Provide the (x, y) coordinate of the cell's center where the given text is located.  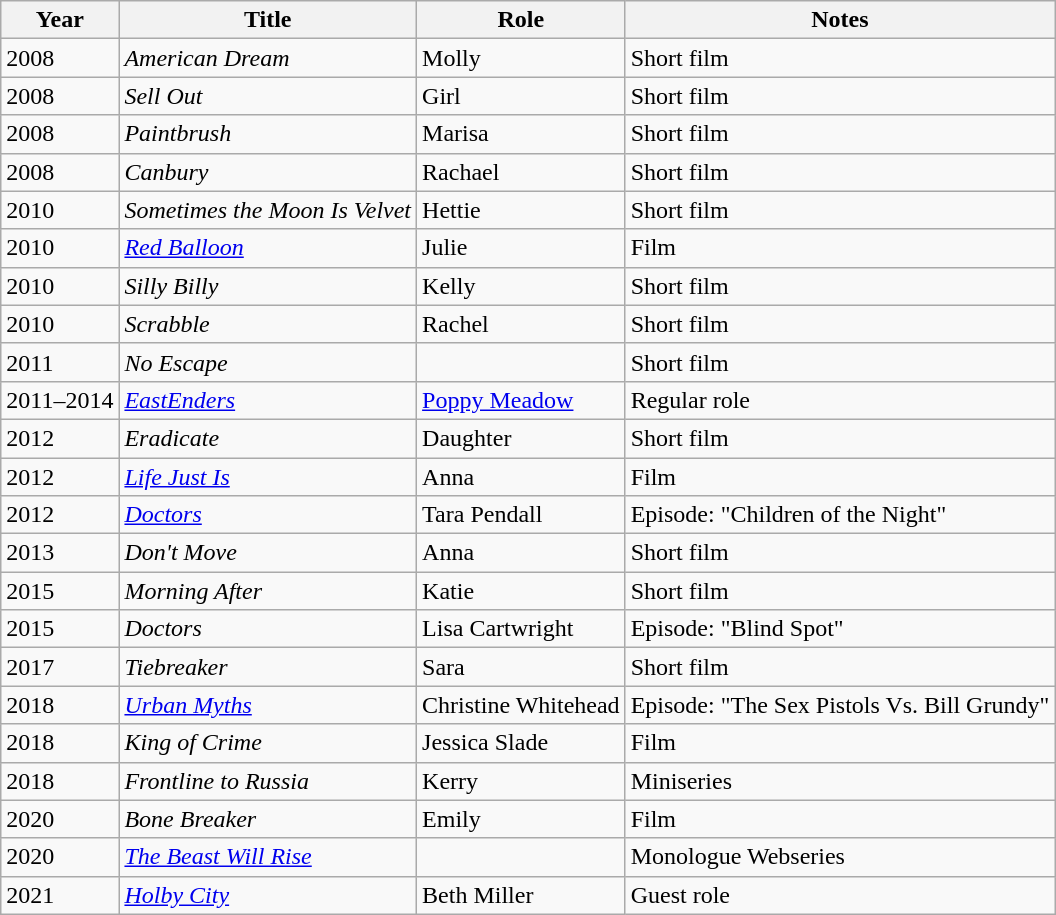
Life Just Is (268, 477)
Holby City (268, 895)
Hettie (522, 210)
Don't Move (268, 553)
Beth Miller (522, 895)
Title (268, 20)
Frontline to Russia (268, 781)
Year (60, 20)
Notes (840, 20)
The Beast Will Rise (268, 857)
Katie (522, 591)
Sometimes the Moon Is Velvet (268, 210)
No Escape (268, 362)
Episode: "Children of the Night" (840, 515)
Silly Billy (268, 286)
Regular role (840, 400)
Sell Out (268, 96)
Sara (522, 667)
Molly (522, 58)
Episode: "Blind Spot" (840, 629)
Poppy Meadow (522, 400)
Julie (522, 248)
Kerry (522, 781)
Miniseries (840, 781)
Marisa (522, 134)
Bone Breaker (268, 819)
Urban Myths (268, 705)
King of Crime (268, 743)
Morning After (268, 591)
2011 (60, 362)
2013 (60, 553)
Canbury (268, 172)
2021 (60, 895)
Monologue Webseries (840, 857)
Role (522, 20)
Paintbrush (268, 134)
2017 (60, 667)
2011–2014 (60, 400)
Tara Pendall (522, 515)
Episode: "The Sex Pistols Vs. Bill Grundy" (840, 705)
Daughter (522, 438)
Rachael (522, 172)
EastEnders (268, 400)
Girl (522, 96)
Emily (522, 819)
Scrabble (268, 324)
Red Balloon (268, 248)
Eradicate (268, 438)
Tiebreaker (268, 667)
Christine Whitehead (522, 705)
Lisa Cartwright (522, 629)
Guest role (840, 895)
Kelly (522, 286)
American Dream (268, 58)
Jessica Slade (522, 743)
Rachel (522, 324)
